Identify which cell holds the provided text, then report its (X, Y) central coordinate. 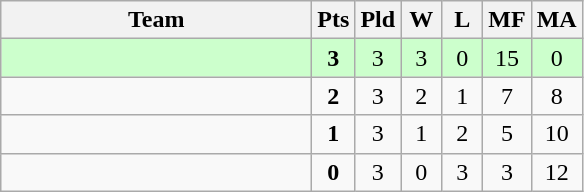
Pts (334, 20)
10 (556, 134)
Pld (378, 20)
8 (556, 96)
12 (556, 172)
Team (156, 20)
W (422, 20)
5 (507, 134)
7 (507, 96)
MF (507, 20)
15 (507, 58)
L (462, 20)
MA (556, 20)
